Identify which cell holds the provided text, then report its (X, Y) central coordinate. 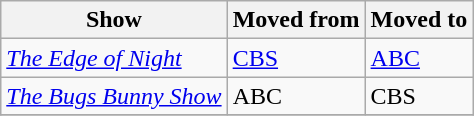
Moved to (419, 20)
Moved from (296, 20)
Show (114, 20)
The Edge of Night (114, 58)
The Bugs Bunny Show (114, 96)
